Find where the given text appears and provide that cell's center as (X, Y) coordinate. 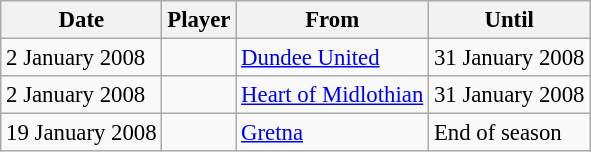
Date (82, 20)
Player (199, 20)
Until (510, 20)
End of season (510, 133)
From (332, 20)
Gretna (332, 133)
Dundee United (332, 58)
19 January 2008 (82, 133)
Heart of Midlothian (332, 95)
